Capture the cell that displays the provided text and extract its [X, Y] central coordinate. 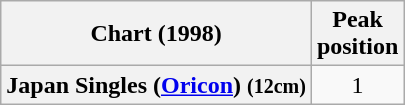
Peakposition [357, 34]
1 [357, 85]
Chart (1998) [156, 34]
Japan Singles (Oricon) (12cm) [156, 85]
